Pinpoint the cell where the given text exists, returning its (x, y) midpoint coordinate. 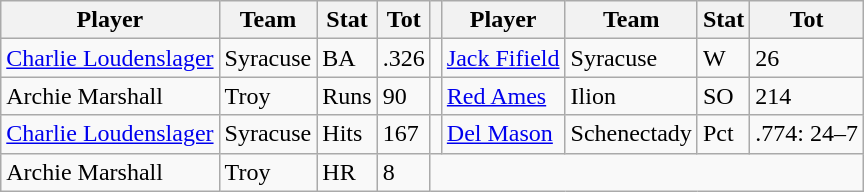
BA (347, 58)
HR (347, 172)
Runs (347, 96)
Del Mason (503, 134)
Ilion (631, 96)
8 (404, 172)
Pct (723, 134)
W (723, 58)
.326 (404, 58)
90 (404, 96)
Red Ames (503, 96)
167 (404, 134)
Schenectady (631, 134)
26 (807, 58)
SO (723, 96)
.774: 24–7 (807, 134)
Hits (347, 134)
214 (807, 96)
Jack Fifield (503, 58)
